Determine the (X, Y) coordinate at the center of the cell enclosing the given text.  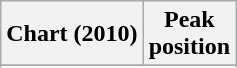
Peakposition (189, 34)
Chart (2010) (72, 34)
